From the cell containing the given text, extract its center point as (x, y) coordinate. 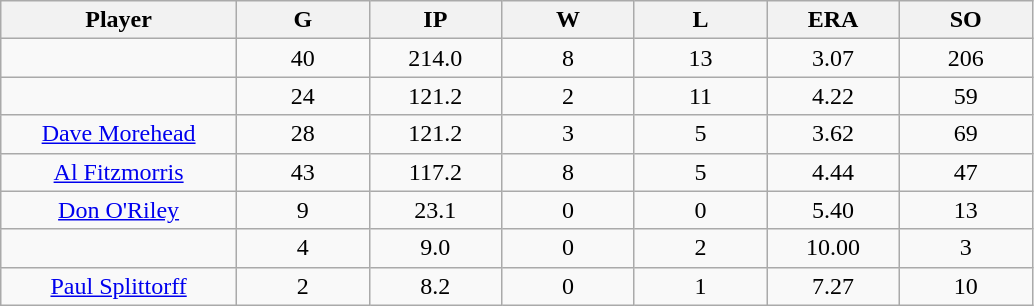
23.1 (436, 210)
5.40 (834, 210)
SO (966, 20)
3.62 (834, 134)
59 (966, 96)
214.0 (436, 58)
10.00 (834, 248)
4 (302, 248)
4.44 (834, 172)
G (302, 20)
8.2 (436, 286)
Paul Splittorff (119, 286)
L (700, 20)
69 (966, 134)
206 (966, 58)
40 (302, 58)
28 (302, 134)
7.27 (834, 286)
47 (966, 172)
1 (700, 286)
24 (302, 96)
43 (302, 172)
11 (700, 96)
ERA (834, 20)
10 (966, 286)
9 (302, 210)
9.0 (436, 248)
3.07 (834, 58)
Dave Morehead (119, 134)
Don O'Riley (119, 210)
Al Fitzmorris (119, 172)
W (568, 20)
IP (436, 20)
Player (119, 20)
117.2 (436, 172)
4.22 (834, 96)
